From the cell containing the given text, extract its center point as [x, y] coordinate. 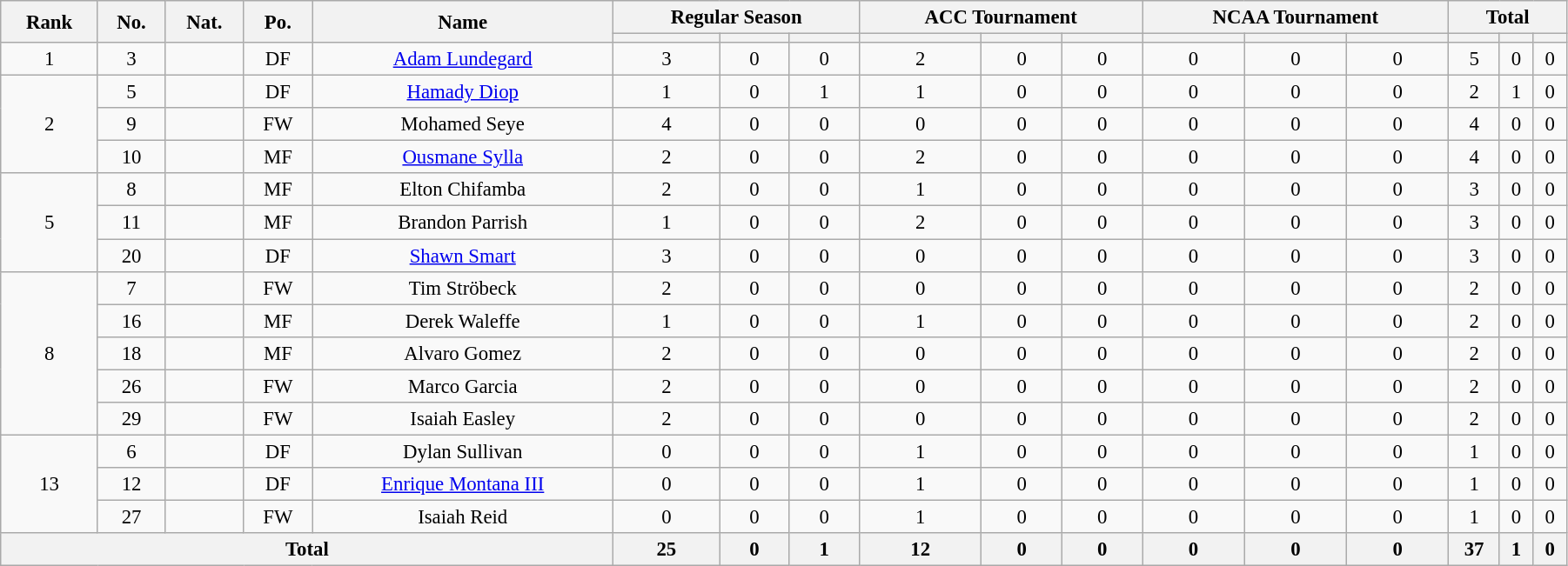
Enrique Montana III [463, 484]
9 [131, 124]
Mohamed Seye [463, 124]
Derek Waleffe [463, 321]
Adam Lundegard [463, 59]
10 [131, 157]
NCAA Tournament [1296, 17]
Name [463, 22]
16 [131, 321]
No. [131, 22]
Regular Season [736, 17]
11 [131, 223]
Dylan Sullivan [463, 451]
20 [131, 256]
Nat. [205, 22]
37 [1474, 549]
Hamady Diop [463, 92]
Brandon Parrish [463, 223]
ACC Tournament [1001, 17]
Elton Chifamba [463, 190]
27 [131, 516]
Isaiah Easley [463, 419]
Shawn Smart [463, 256]
Ousmane Sylla [463, 157]
26 [131, 386]
7 [131, 288]
Alvaro Gomez [463, 353]
25 [667, 549]
13 [50, 483]
29 [131, 419]
Tim Ströbeck [463, 288]
Po. [278, 22]
Isaiah Reid [463, 516]
18 [131, 353]
6 [131, 451]
Marco Garcia [463, 386]
Rank [50, 22]
